For the text-containing cell, return its midpoint in (x, y) coordinate format. 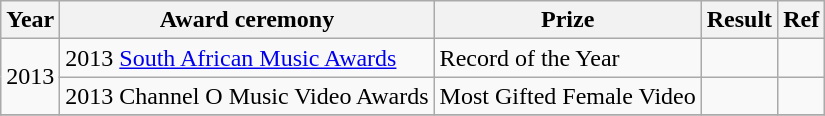
Award ceremony (247, 20)
Most Gifted Female Video (568, 96)
2013 (30, 77)
Ref (802, 20)
2013 Channel O Music Video Awards (247, 96)
Year (30, 20)
Record of the Year (568, 58)
2013 South African Music Awards (247, 58)
Result (739, 20)
Prize (568, 20)
